Pinpoint the cell where the given text exists, returning its [x, y] midpoint coordinate. 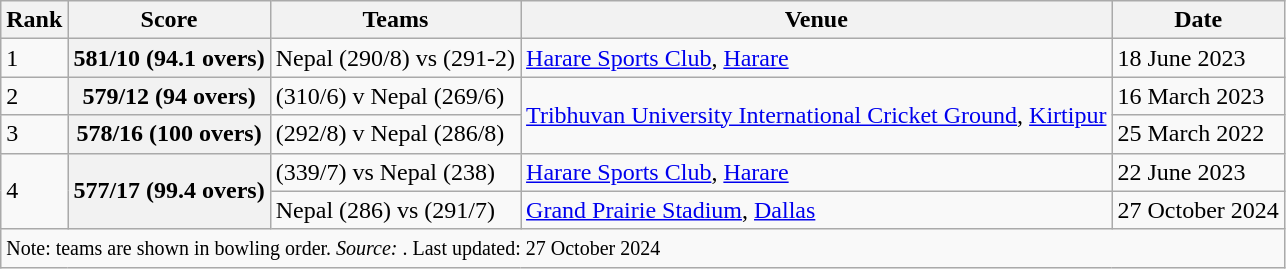
2 [34, 96]
(339/7) vs Nepal (238) [395, 172]
581/10 (94.1 overs) [169, 58]
27 October 2024 [1198, 210]
Date [1198, 20]
3 [34, 134]
Nepal (286) vs (291/7) [395, 210]
(310/6) v Nepal (269/6) [395, 96]
4 [34, 191]
577/17 (99.4 overs) [169, 191]
Venue [816, 20]
Grand Prairie Stadium, Dallas [816, 210]
Teams [395, 20]
(292/8) v Nepal (286/8) [395, 134]
Rank [34, 20]
579/12 (94 overs) [169, 96]
Tribhuvan University International Cricket Ground, Kirtipur [816, 115]
Note: teams are shown in bowling order. Source: . Last updated: 27 October 2024 [643, 248]
1 [34, 58]
578/16 (100 overs) [169, 134]
18 June 2023 [1198, 58]
Nepal (290/8) vs (291-2) [395, 58]
Score [169, 20]
16 March 2023 [1198, 96]
25 March 2022 [1198, 134]
22 June 2023 [1198, 172]
